Search for the cell housing the specified text and yield its [X, Y] center coordinate. 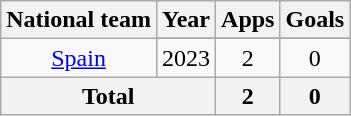
National team [79, 20]
Year [186, 20]
Apps [248, 20]
2023 [186, 58]
Spain [79, 58]
Total [108, 96]
Goals [315, 20]
